Provide the (x, y) coordinate of the cell's center where the given text is located.  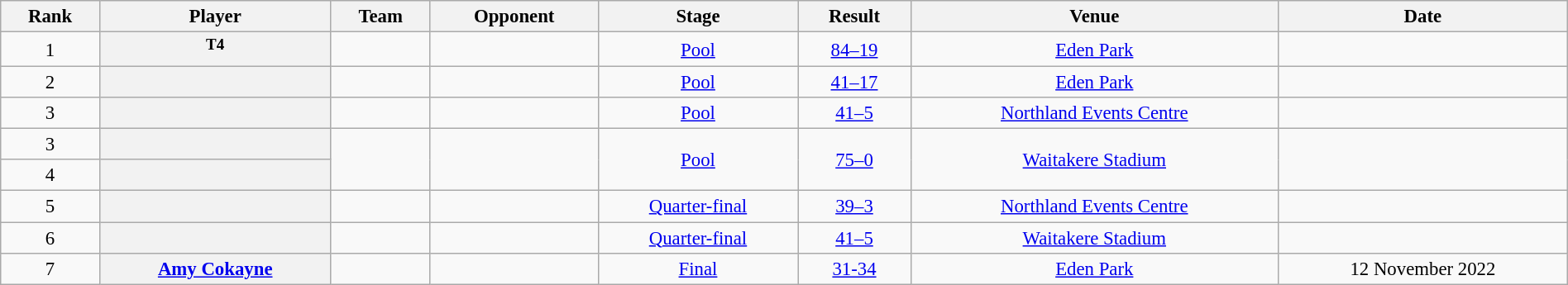
Team (380, 17)
Rank (50, 17)
75–0 (854, 160)
Venue (1094, 17)
39–3 (854, 207)
84–19 (854, 50)
2 (50, 83)
5 (50, 207)
Opponent (514, 17)
41–17 (854, 83)
4 (50, 176)
Final (698, 268)
31-34 (854, 268)
Result (854, 17)
7 (50, 268)
Player (215, 17)
1 (50, 50)
12 November 2022 (1423, 268)
6 (50, 238)
Date (1423, 17)
Amy Cokayne (215, 268)
Stage (698, 17)
T4 (215, 50)
